Provide the [x, y] coordinate of the cell's center where the given text is located.  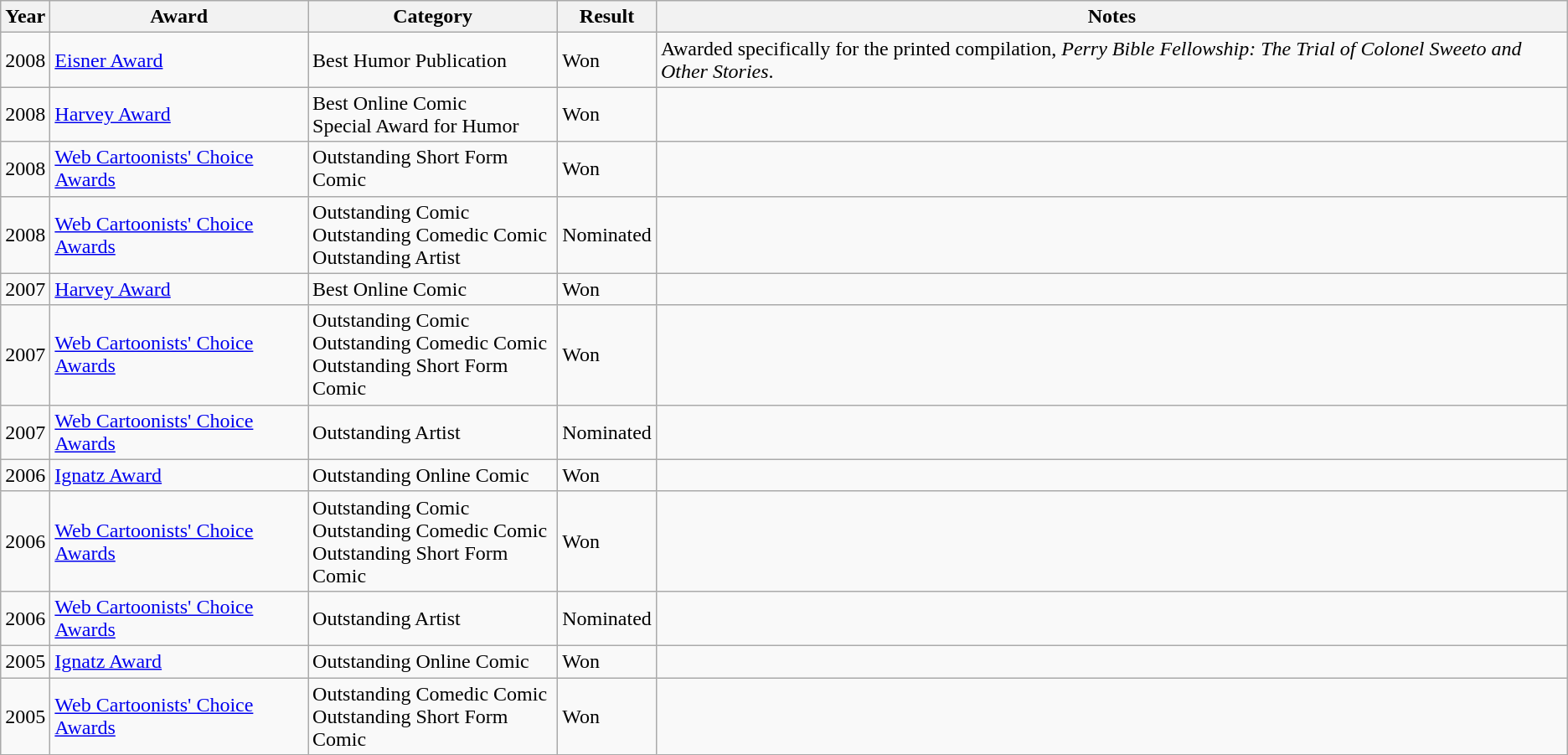
Notes [1112, 17]
Category [433, 17]
Best Humor Publication [433, 60]
Awarded specifically for the printed compilation, Perry Bible Fellowship: The Trial of Colonel Sweeto and Other Stories. [1112, 60]
Outstanding Comedic ComicOutstanding Short Form Comic [433, 716]
Year [25, 17]
Best Online Comic [433, 289]
Eisner Award [179, 60]
Outstanding Short Form Comic [433, 169]
Best Online ComicSpecial Award for Humor [433, 114]
Result [607, 17]
Award [179, 17]
Outstanding ComicOutstanding Comedic ComicOutstanding Artist [433, 235]
